Extract the [x, y] coordinate from the center of the cell holding the provided text.  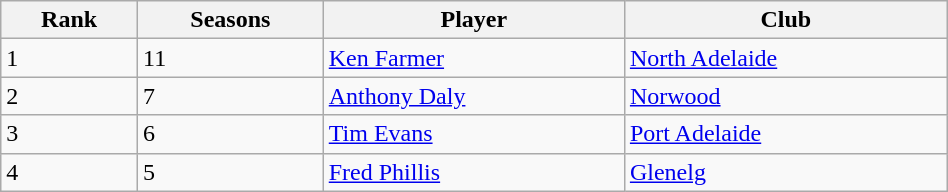
7 [231, 96]
Player [474, 20]
Norwood [786, 96]
1 [70, 58]
Port Adelaide [786, 134]
6 [231, 134]
Fred Phillis [474, 172]
Seasons [231, 20]
Anthony Daly [474, 96]
Tim Evans [474, 134]
11 [231, 58]
Glenelg [786, 172]
Ken Farmer [474, 58]
2 [70, 96]
4 [70, 172]
North Adelaide [786, 58]
3 [70, 134]
Club [786, 20]
Rank [70, 20]
5 [231, 172]
